From the cell containing the given text, extract its center point as [x, y] coordinate. 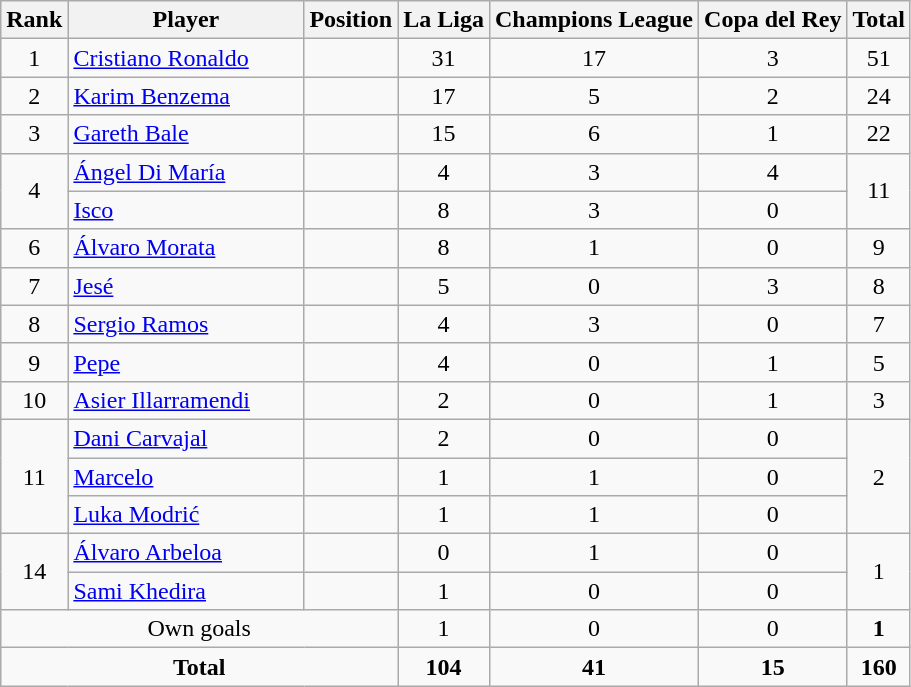
Position [351, 20]
Cristiano Ronaldo [186, 58]
10 [34, 400]
Sergio Ramos [186, 324]
Álvaro Arbeloa [186, 553]
Own goals [200, 629]
La Liga [444, 20]
Luka Modrić [186, 515]
Copa del Rey [773, 20]
104 [444, 667]
14 [34, 572]
Gareth Bale [186, 134]
Asier Illarramendi [186, 400]
Rank [34, 20]
Player [186, 20]
Pepe [186, 362]
24 [879, 96]
Ángel Di María [186, 172]
Isco [186, 210]
Marcelo [186, 477]
41 [594, 667]
Karim Benzema [186, 96]
Álvaro Morata [186, 248]
160 [879, 667]
Champions League [594, 20]
31 [444, 58]
Dani Carvajal [186, 438]
Sami Khedira [186, 591]
22 [879, 134]
51 [879, 58]
Jesé [186, 286]
